Scan for the cell matching the given text and deliver its (x, y) coordinate at center. 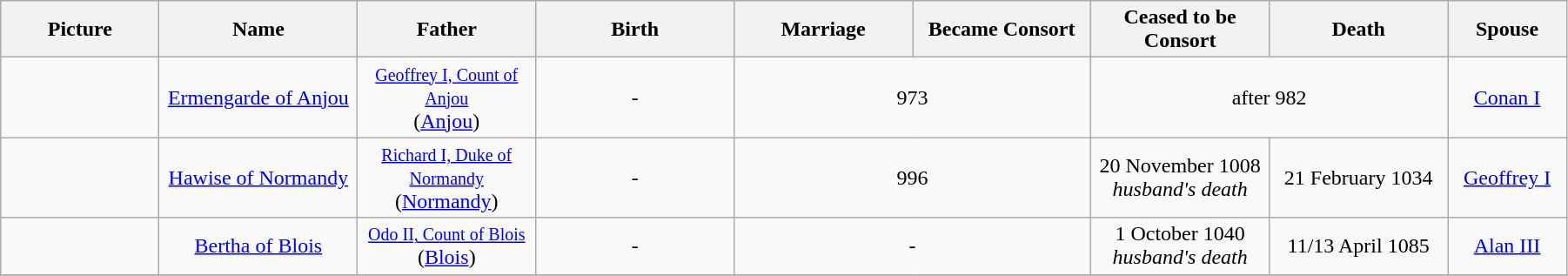
Hawise of Normandy (258, 178)
Geoffrey I, Count of Anjou (Anjou) (447, 98)
Death (1359, 30)
Geoffrey I (1507, 178)
Ceased to be Consort (1180, 30)
Father (447, 30)
Name (258, 30)
Marriage (823, 30)
Became Consort (1002, 30)
996 (913, 178)
Odo II, Count of Blois (Blois) (447, 246)
Alan III (1507, 246)
1 October 1040husband's death (1180, 246)
after 982 (1270, 98)
Ermengarde of Anjou (258, 98)
973 (913, 98)
Conan I (1507, 98)
Birth (635, 30)
Picture (80, 30)
21 February 1034 (1359, 178)
20 November 1008husband's death (1180, 178)
Bertha of Blois (258, 246)
11/13 April 1085 (1359, 246)
Spouse (1507, 30)
Richard I, Duke of Normandy (Normandy) (447, 178)
